Find where the given text appears and provide that cell's center as [X, Y] coordinate. 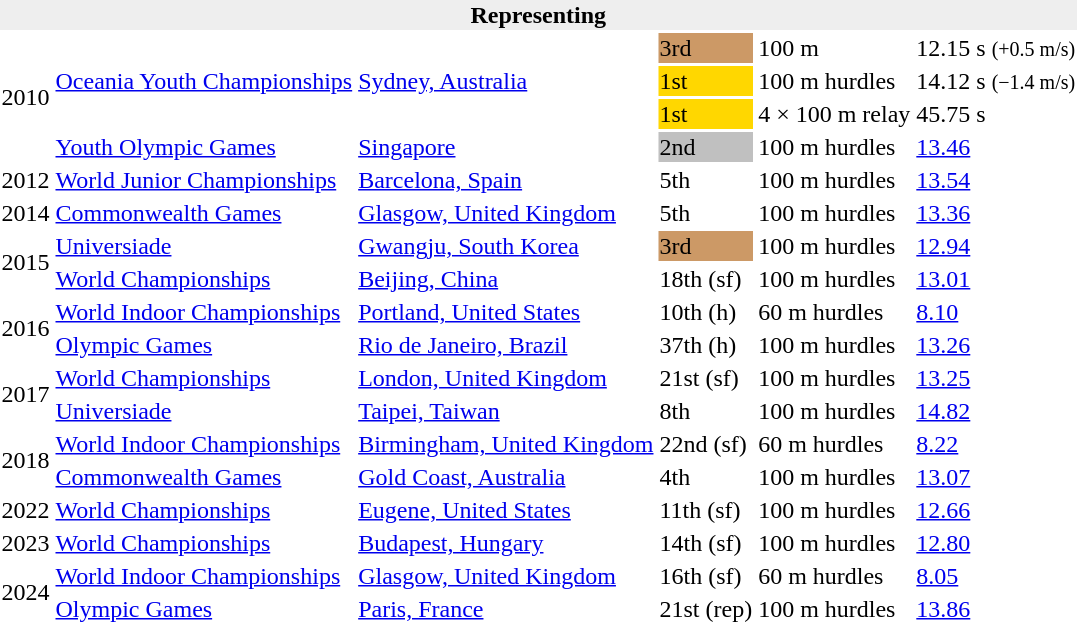
2017 [26, 394]
Portland, United States [506, 312]
2nd [706, 147]
2023 [26, 543]
Taipei, Taiwan [506, 411]
11th (sf) [706, 510]
12.15 s (+0.5 m/s) [996, 48]
2016 [26, 328]
37th (h) [706, 345]
8.10 [996, 312]
45.75 s [996, 114]
2022 [26, 510]
13.26 [996, 345]
Rio de Janeiro, Brazil [506, 345]
18th (sf) [706, 279]
100 m [834, 48]
London, United Kingdom [506, 378]
Birmingham, United Kingdom [506, 444]
4th [706, 477]
16th (sf) [706, 576]
2012 [26, 180]
2014 [26, 213]
Eugene, United States [506, 510]
8th [706, 411]
Beijing, China [506, 279]
8.05 [996, 576]
14.82 [996, 411]
14th (sf) [706, 543]
2010 [26, 98]
13.07 [996, 477]
4 × 100 m relay [834, 114]
Representing [538, 15]
8.22 [996, 444]
Sydney, Australia [506, 81]
Gwangju, South Korea [506, 246]
13.25 [996, 378]
13.54 [996, 180]
10th (h) [706, 312]
21st (sf) [706, 378]
14.12 s (−1.4 m/s) [996, 81]
22nd (sf) [706, 444]
13.46 [996, 147]
12.80 [996, 543]
Barcelona, Spain [506, 180]
2015 [26, 262]
Singapore [506, 147]
13.36 [996, 213]
12.66 [996, 510]
World Junior Championships [204, 180]
2018 [26, 460]
12.94 [996, 246]
Oceania Youth Championships [204, 81]
Gold Coast, Australia [506, 477]
13.01 [996, 279]
Youth Olympic Games [204, 147]
Olympic Games [204, 345]
Budapest, Hungary [506, 543]
